Output the [x, y] coordinate of the center of the cell containing the given text.  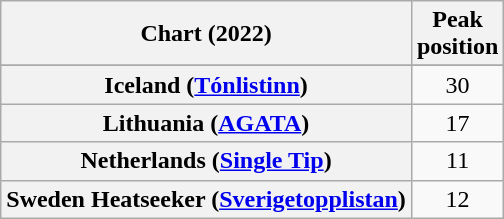
17 [457, 123]
Peakposition [457, 34]
12 [457, 199]
Chart (2022) [206, 34]
Netherlands (Single Tip) [206, 161]
Iceland (Tónlistinn) [206, 85]
Lithuania (AGATA) [206, 123]
Sweden Heatseeker (Sverigetopplistan) [206, 199]
11 [457, 161]
30 [457, 85]
